Capture the cell that displays the provided text and extract its [x, y] central coordinate. 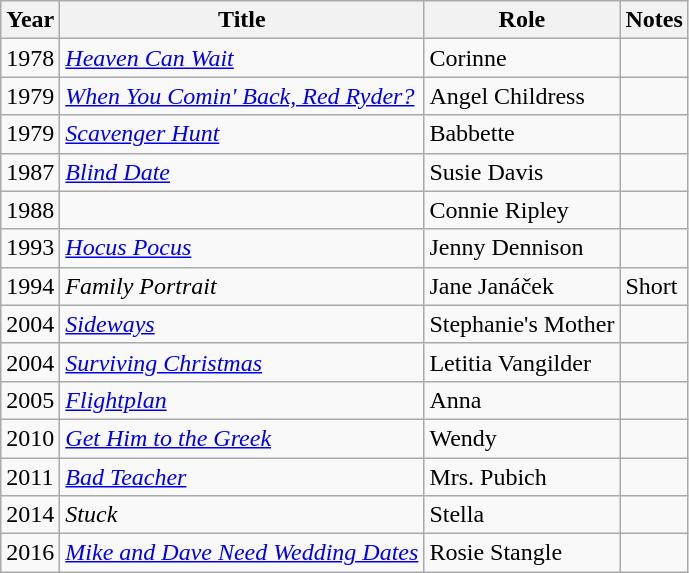
1987 [30, 172]
Wendy [522, 438]
Rosie Stangle [522, 553]
2005 [30, 400]
Title [242, 20]
Hocus Pocus [242, 248]
When You Comin' Back, Red Ryder? [242, 96]
2014 [30, 515]
Stephanie's Mother [522, 324]
1994 [30, 286]
Short [654, 286]
Stella [522, 515]
Notes [654, 20]
2011 [30, 477]
Mrs. Pubich [522, 477]
Jenny Dennison [522, 248]
Get Him to the Greek [242, 438]
1988 [30, 210]
Flightplan [242, 400]
Mike and Dave Need Wedding Dates [242, 553]
1993 [30, 248]
Year [30, 20]
Stuck [242, 515]
Sideways [242, 324]
Surviving Christmas [242, 362]
Heaven Can Wait [242, 58]
2016 [30, 553]
Letitia Vangilder [522, 362]
Jane Janáček [522, 286]
Corinne [522, 58]
Family Portrait [242, 286]
Blind Date [242, 172]
2010 [30, 438]
Role [522, 20]
Anna [522, 400]
Connie Ripley [522, 210]
Babbette [522, 134]
Bad Teacher [242, 477]
Angel Childress [522, 96]
1978 [30, 58]
Susie Davis [522, 172]
Scavenger Hunt [242, 134]
